From the cell containing the given text, extract its center point as [X, Y] coordinate. 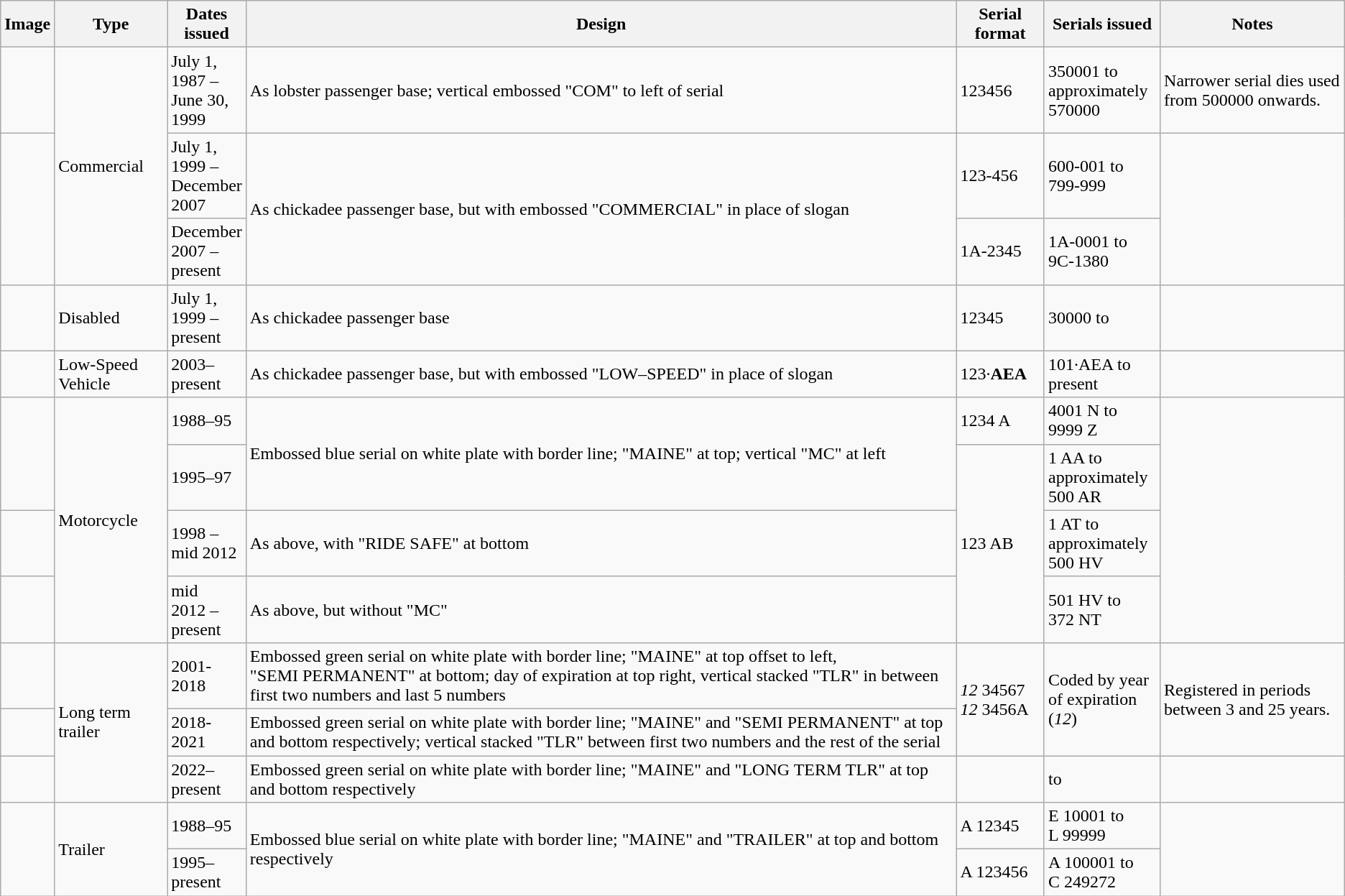
Dates issued [207, 24]
123456 [1000, 91]
Long term trailer [111, 722]
Image [27, 24]
A 123456 [1000, 872]
July 1, 1987 – June 30, 1999 [207, 91]
2003–present [207, 374]
501 HV to 372 NT [1102, 609]
1995–97 [207, 477]
Registered in periods between 3 and 25 years. [1253, 698]
2001-2018 [207, 675]
1A-2345 [1000, 251]
July 1, 1999 – present [207, 318]
4001 N to 9999 Z [1102, 421]
As chickadee passenger base [601, 318]
As chickadee passenger base, but with embossed "COMMERCIAL" in place of slogan [601, 208]
Motorcycle [111, 520]
Design [601, 24]
to [1102, 779]
As above, with "RIDE SAFE" at bottom [601, 543]
Embossed green serial on white plate with border line; "MAINE" and "LONG TERM TLR" at top and bottom respectively [601, 779]
101·AEA to present [1102, 374]
12 3456712 3456A [1000, 698]
Commercial [111, 166]
1A-0001 to9C-1380 [1102, 251]
Coded by year of expiration (12) [1102, 698]
mid 2012 – present [207, 609]
Trailer [111, 849]
1234 A [1000, 421]
2022–present [207, 779]
As chickadee passenger base, but with embossed "LOW–SPEED" in place of slogan [601, 374]
As above, but without "MC" [601, 609]
As lobster passenger base; vertical embossed "COM" to left of serial [601, 91]
December 2007 – present [207, 251]
Notes [1253, 24]
30000 to [1102, 318]
Narrower serial dies used from 500000 onwards. [1253, 91]
July 1, 1999 – December 2007 [207, 175]
350001 to approximately 570000 [1102, 91]
1998 – mid 2012 [207, 543]
Serials issued [1102, 24]
1 AA to approximately 500 AR [1102, 477]
600-001 to799-999 [1102, 175]
123-456 [1000, 175]
123 AB [1000, 543]
E 10001 to L 99999 [1102, 826]
2018-2021 [207, 731]
Embossed blue serial on white plate with border line; "MAINE" at top; vertical "MC" at left [601, 454]
1995–present [207, 872]
Low-Speed Vehicle [111, 374]
A 100001 to C 249272 [1102, 872]
1 AT to approximately 500 HV [1102, 543]
A 12345 [1000, 826]
Disabled [111, 318]
Serial format [1000, 24]
Embossed blue serial on white plate with border line; "MAINE" and "TRAILER" at top and bottom respectively [601, 849]
Type [111, 24]
123·AEA [1000, 374]
12345 [1000, 318]
